Detect which cell encompasses the target text, then output its [x, y] center coordinate. 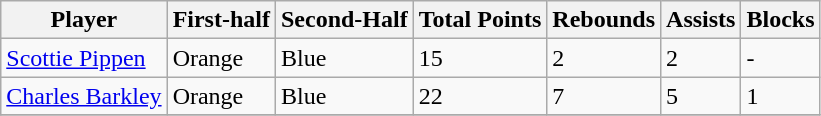
Rebounds [604, 20]
1 [780, 96]
Charles Barkley [84, 96]
15 [480, 58]
Scottie Pippen [84, 58]
Total Points [480, 20]
22 [480, 96]
First-half [221, 20]
Blocks [780, 20]
- [780, 58]
7 [604, 96]
5 [701, 96]
Assists [701, 20]
Player [84, 20]
Second-Half [344, 20]
